Detect which cell encompasses the target text, then output its [x, y] center coordinate. 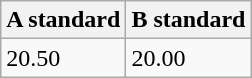
20.50 [64, 58]
A standard [64, 20]
B standard [188, 20]
20.00 [188, 58]
